Find where the given text appears and provide that cell's center as (x, y) coordinate. 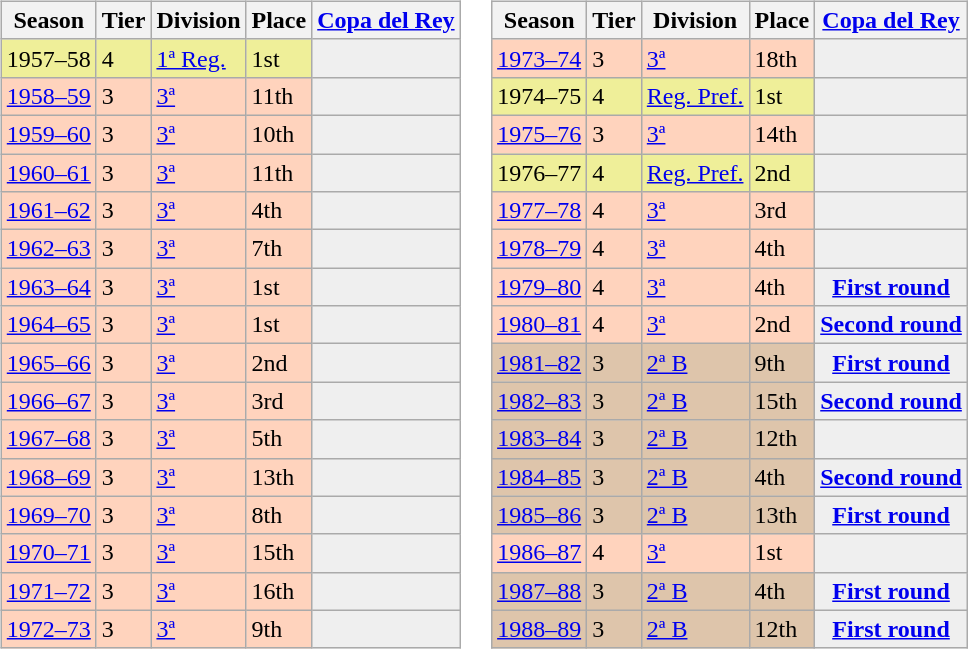
18th (782, 58)
5th (279, 439)
1972–73 (48, 629)
1960–61 (48, 173)
1964–65 (48, 325)
1971–72 (48, 591)
1982–83 (540, 401)
1966–67 (48, 401)
1958–59 (48, 96)
1981–82 (540, 363)
10th (279, 134)
1970–71 (48, 553)
1959–60 (48, 134)
1967–68 (48, 439)
1979–80 (540, 287)
1984–85 (540, 477)
1987–88 (540, 591)
1986–87 (540, 553)
1963–64 (48, 287)
1976–77 (540, 173)
1985–86 (540, 515)
1977–78 (540, 211)
1974–75 (540, 96)
1988–89 (540, 629)
1980–81 (540, 325)
1973–74 (540, 58)
1ª Reg. (198, 58)
1957–58 (48, 58)
1969–70 (48, 515)
1961–62 (48, 211)
7th (279, 249)
14th (782, 134)
1968–69 (48, 477)
1978–79 (540, 249)
1965–66 (48, 363)
1983–84 (540, 439)
8th (279, 515)
16th (279, 591)
1975–76 (540, 134)
1962–63 (48, 249)
